Scan for the cell matching the given text and deliver its [x, y] coordinate at center. 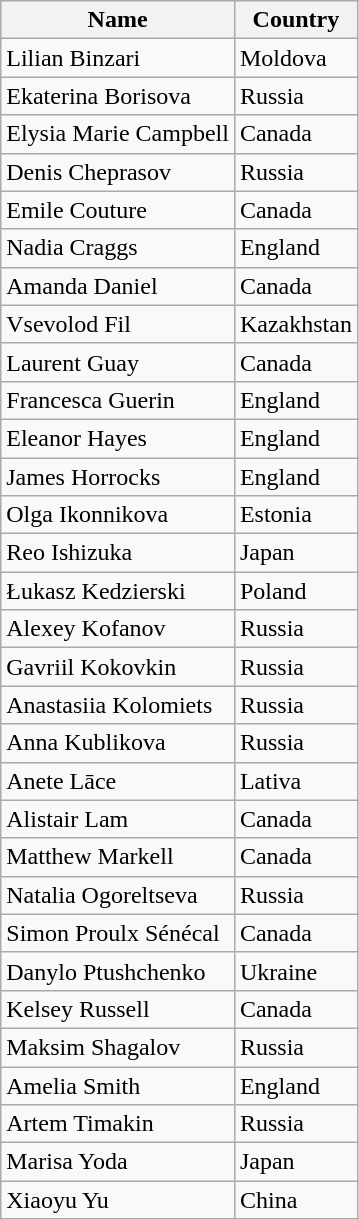
Elysia Marie Campbell [118, 134]
Amelia Smith [118, 1085]
Francesca Guerin [118, 400]
Nadia Craggs [118, 248]
Olga Ikonnikova [118, 515]
Emile Couture [118, 210]
Simon Proulx Sénécal [118, 933]
Anna Kublikova [118, 743]
Estonia [296, 515]
Łukasz Kedzierski [118, 591]
Ukraine [296, 971]
Poland [296, 591]
Reo Ishizuka [118, 553]
Artem Timakin [118, 1124]
Lilian Binzari [118, 58]
Name [118, 20]
Ekaterina Borisova [118, 96]
Maksim Shagalov [118, 1047]
Alexey Kofanov [118, 629]
Lativa [296, 781]
Matthew Markell [118, 857]
Amanda Daniel [118, 286]
Xiaoyu Yu [118, 1200]
Alistair Lam [118, 819]
Marisa Yoda [118, 1162]
Anastasiia Kolomiets [118, 705]
Kazakhstan [296, 324]
Country [296, 20]
Eleanor Hayes [118, 438]
James Horrocks [118, 477]
Gavriil Kokovkin [118, 667]
Danylo Ptushchenko [118, 971]
Moldova [296, 58]
Laurent Guay [118, 362]
Denis Cheprasov [118, 172]
Anete Lāce [118, 781]
China [296, 1200]
Vsevolod Fil [118, 324]
Kelsey Russell [118, 1009]
Natalia Ogoreltseva [118, 895]
